Determine the [x, y] coordinate at the center of the cell enclosing the given text.  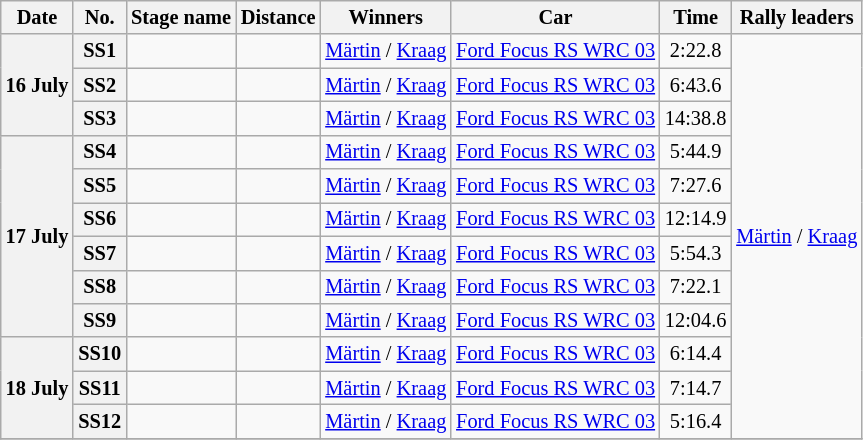
SS7 [100, 253]
SS12 [100, 421]
Winners [386, 17]
SS9 [100, 320]
17 July [38, 236]
SS1 [100, 51]
Time [696, 17]
Stage name [181, 17]
SS8 [100, 287]
5:44.9 [696, 152]
6:43.6 [696, 85]
Rally leaders [796, 17]
SS6 [100, 219]
5:54.3 [696, 253]
SS3 [100, 118]
6:14.4 [696, 354]
SS11 [100, 388]
SS2 [100, 85]
Date [38, 17]
No. [100, 17]
7:27.6 [696, 186]
16 July [38, 84]
7:14.7 [696, 388]
5:16.4 [696, 421]
SS5 [100, 186]
7:22.1 [696, 287]
14:38.8 [696, 118]
12:14.9 [696, 219]
SS10 [100, 354]
18 July [38, 388]
12:04.6 [696, 320]
SS4 [100, 152]
Distance [278, 17]
2:22.8 [696, 51]
Car [556, 17]
